Provide the [X, Y] coordinate of the cell's center where the given text is located.  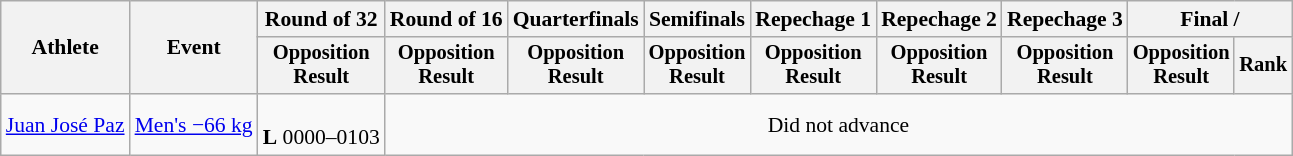
Round of 32 [322, 19]
Men's −66 kg [194, 124]
Quarterfinals [576, 19]
Athlete [66, 48]
Juan José Paz [66, 124]
L 0000–0103 [322, 124]
Repechage 2 [939, 19]
Did not advance [838, 124]
Event [194, 48]
Repechage 1 [813, 19]
Rank [1263, 66]
Final / [1210, 19]
Repechage 3 [1065, 19]
Round of 16 [446, 19]
Semifinals [698, 19]
